Output the (X, Y) coordinate of the center of the cell containing the given text.  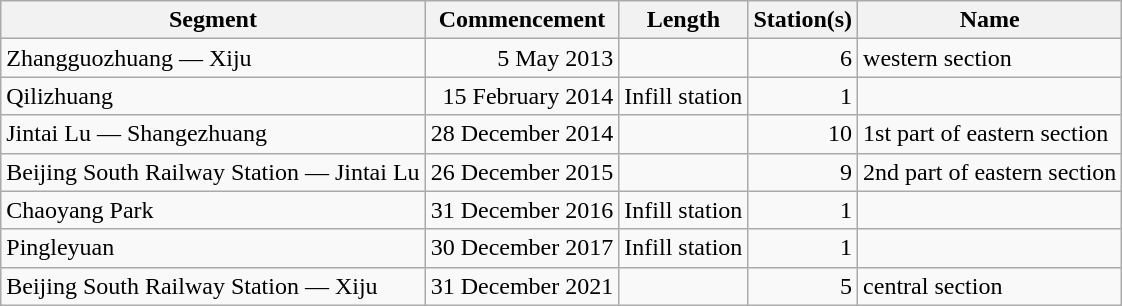
10 (803, 134)
15 February 2014 (522, 96)
western section (990, 58)
Beijing South Railway Station — Xiju (213, 286)
5 May 2013 (522, 58)
Name (990, 20)
Beijing South Railway Station — Jintai Lu (213, 172)
Commencement (522, 20)
26 December 2015 (522, 172)
Jintai Lu — Shangezhuang (213, 134)
30 December 2017 (522, 248)
central section (990, 286)
Segment (213, 20)
Station(s) (803, 20)
9 (803, 172)
31 December 2016 (522, 210)
1st part of eastern section (990, 134)
Chaoyang Park (213, 210)
28 December 2014 (522, 134)
2nd part of eastern section (990, 172)
6 (803, 58)
5 (803, 286)
Qilizhuang (213, 96)
31 December 2021 (522, 286)
Pingleyuan (213, 248)
Length (684, 20)
Zhangguozhuang — Xiju (213, 58)
